Pinpoint the cell where the given text exists, returning its [X, Y] midpoint coordinate. 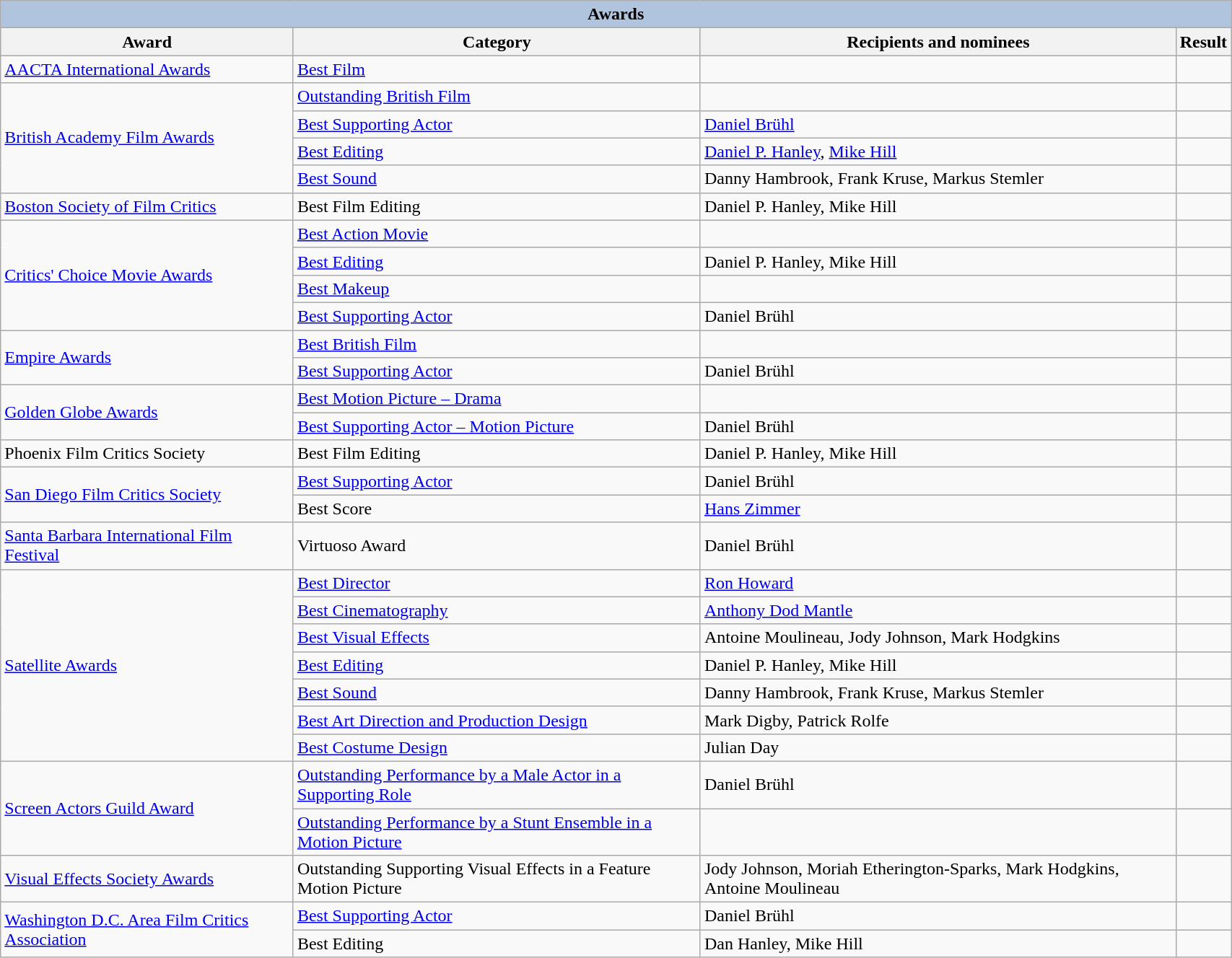
Category [497, 42]
Awards [616, 14]
Mark Digby, Patrick Rolfe [938, 720]
Best Motion Picture – Drama [497, 399]
Julian Day [938, 747]
San Diego Film Critics Society [147, 495]
Dan Hanley, Mike Hill [938, 944]
Washington D.C. Area Film Critics Association [147, 930]
Outstanding British Film [497, 97]
Critics' Choice Movie Awards [147, 275]
Best Art Direction and Production Design [497, 720]
Best Cinematography [497, 610]
Antoine Moulineau, Jody Johnson, Mark Hodgkins [938, 638]
Virtuoso Award [497, 545]
Santa Barbara International Film Festival [147, 545]
Boston Society of Film Critics [147, 206]
Best British Film [497, 344]
Outstanding Performance by a Male Actor in a Supporting Role [497, 785]
Best Costume Design [497, 747]
AACTA International Awards [147, 69]
Satellite Awards [147, 665]
Ron Howard [938, 583]
Hans Zimmer [938, 509]
Best Film [497, 69]
Best Makeup [497, 289]
Best Visual Effects [497, 638]
Anthony Dod Mantle [938, 610]
Visual Effects Society Awards [147, 879]
Best Action Movie [497, 234]
Empire Awards [147, 358]
Phoenix Film Critics Society [147, 454]
Best Director [497, 583]
Jody Johnson, Moriah Etherington-Sparks, Mark Hodgkins, Antoine Moulineau [938, 879]
Outstanding Performance by a Stunt Ensemble in a Motion Picture [497, 831]
Award [147, 42]
Outstanding Supporting Visual Effects in a Feature Motion Picture [497, 879]
Best Score [497, 509]
British Academy Film Awards [147, 138]
Recipients and nominees [938, 42]
Result [1203, 42]
Screen Actors Guild Award [147, 808]
Best Supporting Actor – Motion Picture [497, 426]
Golden Globe Awards [147, 413]
